Return [X, Y] of the center of cell containing provided text 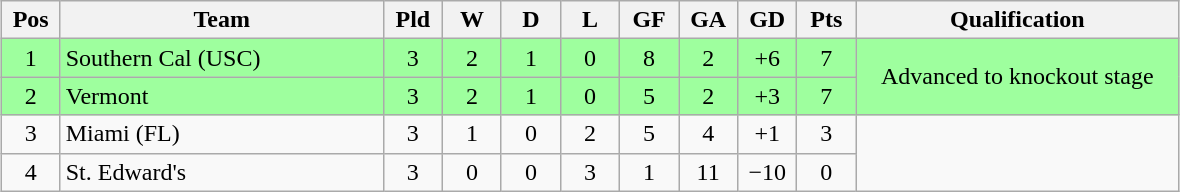
Pts [826, 20]
St. Edward's [222, 172]
Advanced to knockout stage [1018, 77]
8 [650, 58]
11 [708, 172]
Miami (FL) [222, 134]
Team [222, 20]
GD [768, 20]
Pos [30, 20]
L [590, 20]
GA [708, 20]
W [472, 20]
D [530, 20]
GF [650, 20]
Qualification [1018, 20]
−10 [768, 172]
+1 [768, 134]
Pld [412, 20]
+3 [768, 96]
+6 [768, 58]
Vermont [222, 96]
Southern Cal (USC) [222, 58]
